Pinpoint the cell where the given text exists, returning its (x, y) midpoint coordinate. 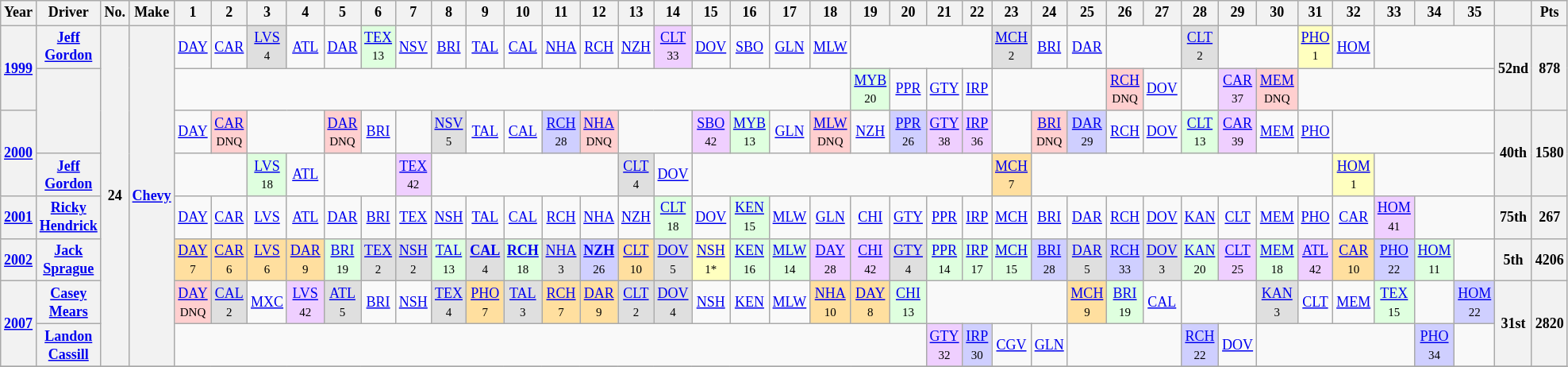
MCH (1012, 218)
MEM18 (1277, 260)
Year (19, 13)
IRP17 (978, 260)
14 (673, 13)
HOM (1354, 47)
NSV (413, 47)
CAR39 (1238, 132)
SBO (750, 47)
Jack Sprague (68, 260)
CAR37 (1238, 90)
SBO42 (711, 132)
40th (1514, 153)
Make (152, 13)
DAY8 (870, 303)
Chevy (152, 195)
CHI13 (909, 303)
23 (1012, 13)
1580 (1549, 153)
RCH18 (522, 260)
DOV3 (1162, 260)
CLT18 (673, 218)
35 (1474, 13)
NSH1* (711, 260)
17 (789, 13)
13 (636, 13)
PHO22 (1393, 260)
KAN3 (1277, 303)
TEX (413, 218)
DAYDNQ (193, 303)
33 (1393, 13)
26 (1125, 13)
2000 (19, 153)
11 (561, 13)
5 (343, 13)
2001 (19, 218)
BRIDNQ (1049, 132)
20 (909, 13)
PHO7 (486, 303)
TEX42 (413, 175)
TAL13 (449, 260)
RCH7 (561, 303)
NHA3 (561, 260)
75th (1514, 218)
MEMDNQ (1277, 90)
DOV4 (673, 303)
31 (1316, 13)
MYB20 (870, 90)
HOM1 (1354, 175)
Landon Cassill (68, 346)
TEX2 (379, 260)
KEN16 (750, 260)
GTY38 (944, 132)
LVS18 (267, 175)
4206 (1549, 260)
NSV5 (449, 132)
MCH7 (1012, 175)
CAL4 (486, 260)
8 (449, 13)
7 (413, 13)
DAR5 (1087, 260)
MLWDNQ (830, 132)
KAN (1200, 218)
RCHDNQ (1125, 90)
CLT33 (673, 47)
KAN20 (1200, 260)
MXC (267, 303)
MCH15 (1012, 260)
DAR29 (1087, 132)
12 (599, 13)
LVS (267, 218)
1999 (19, 68)
ATL5 (343, 303)
HOM11 (1435, 260)
DAY28 (830, 260)
NHA10 (830, 303)
CLT25 (1238, 260)
PHO34 (1435, 346)
5th (1514, 260)
CHI (870, 218)
Pts (1549, 13)
2 (229, 13)
CAR10 (1354, 260)
18 (830, 13)
NZH26 (599, 260)
RCH28 (561, 132)
30 (1277, 13)
PHO1 (1316, 47)
16 (750, 13)
10 (522, 13)
RCH22 (1200, 346)
19 (870, 13)
31st (1514, 324)
GTY4 (909, 260)
ATL42 (1316, 260)
PPR14 (944, 260)
27 (1162, 13)
28 (1200, 13)
CLT4 (636, 175)
BRI28 (1049, 260)
DAY7 (193, 260)
25 (1087, 13)
MYB13 (750, 132)
878 (1549, 68)
CLT10 (636, 260)
TEX4 (449, 303)
CAL2 (229, 303)
GTY32 (944, 346)
PPR26 (909, 132)
LVS42 (305, 303)
NHADNQ (599, 132)
3 (267, 13)
4 (305, 13)
DARDNQ (343, 132)
Driver (68, 13)
IRP30 (978, 346)
52nd (1514, 68)
267 (1549, 218)
22 (978, 13)
21 (944, 13)
1 (193, 13)
29 (1238, 13)
15 (711, 13)
KEN15 (750, 218)
9 (486, 13)
CGV (1012, 346)
RCH33 (1125, 260)
Ricky Hendrick (68, 218)
32 (1354, 13)
MLW14 (789, 260)
2002 (19, 260)
IRP36 (978, 132)
No. (114, 13)
CLT13 (1200, 132)
HOM22 (1474, 303)
TAL3 (522, 303)
LVS6 (267, 260)
LVS4 (267, 47)
NSH2 (413, 260)
2820 (1549, 324)
MCH9 (1087, 303)
MCH2 (1012, 47)
2007 (19, 324)
6 (379, 13)
34 (1435, 13)
CARDNQ (229, 132)
TEX13 (379, 47)
DOV5 (673, 260)
CAR6 (229, 260)
TEX15 (1393, 303)
HOM41 (1393, 218)
Casey Mears (68, 303)
KEN (750, 303)
CHI42 (870, 260)
